Identify which cell holds the provided text, then report its (x, y) central coordinate. 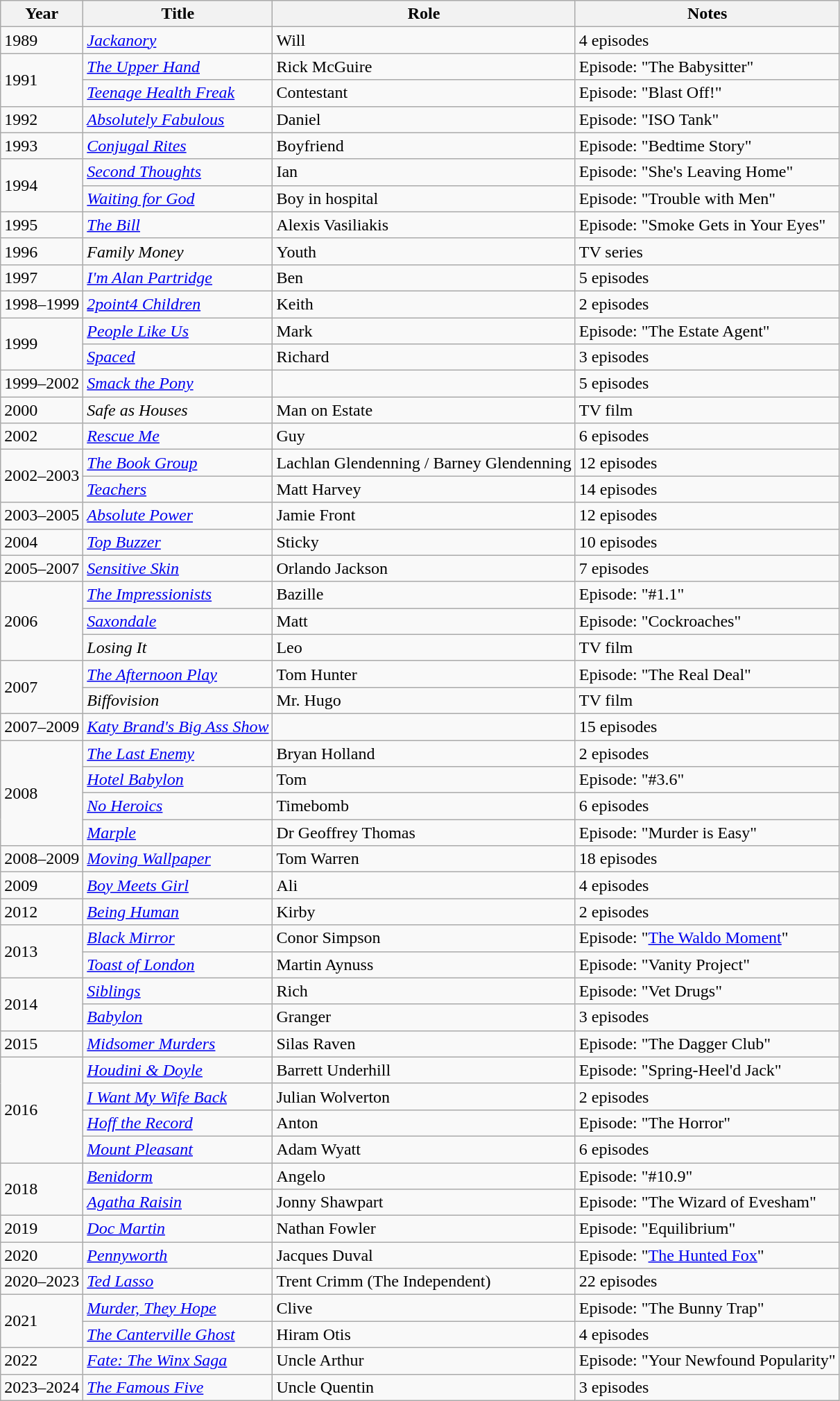
Bryan Holland (424, 753)
2015 (42, 1044)
Role (424, 14)
Julian Wolverton (424, 1096)
Jacques Duval (424, 1255)
2006 (42, 621)
Episode: "The Estate Agent" (708, 331)
Biffovision (178, 700)
Rick McGuire (424, 67)
Mr. Hugo (424, 700)
1994 (42, 185)
Absolute Power (178, 516)
Rich (424, 991)
Absolutely Fabulous (178, 119)
Babylon (178, 1017)
Episode: "She's Leaving Home" (708, 172)
Houdini & Doyle (178, 1070)
2012 (42, 912)
2007 (42, 687)
Episode: "Spring-Heel'd Jack" (708, 1070)
Man on Estate (424, 410)
Granger (424, 1017)
The Bill (178, 225)
Waiting for God (178, 198)
2016 (42, 1110)
2018 (42, 1189)
People Like Us (178, 331)
Barrett Underhill (424, 1070)
Matt Harvey (424, 489)
Episode: "Cockroaches" (708, 621)
Second Thoughts (178, 172)
Alexis Vasiliakis (424, 225)
Youth (424, 251)
Spaced (178, 357)
Angelo (424, 1176)
Episode: "Vet Drugs" (708, 991)
1989 (42, 40)
Moving Wallpaper (178, 859)
2021 (42, 1321)
Boy Meets Girl (178, 885)
Lachlan Glendenning / Barney Glendenning (424, 463)
Episode: "The Waldo Moment" (708, 938)
1998–1999 (42, 304)
Top Buzzer (178, 542)
2019 (42, 1229)
Kirby (424, 912)
Sticky (424, 542)
Bazille (424, 595)
Tom Warren (424, 859)
1993 (42, 146)
Toast of London (178, 965)
2023–2024 (42, 1387)
2007–2009 (42, 727)
Episode: "Equilibrium" (708, 1229)
22 episodes (708, 1282)
Episode: "The Real Deal" (708, 674)
1999 (42, 344)
Ali (424, 885)
The Impressionists (178, 595)
Saxondale (178, 621)
2005–2007 (42, 568)
7 episodes (708, 568)
Hoff the Record (178, 1123)
Episode: "The Wizard of Evesham" (708, 1203)
Ben (424, 278)
2008–2009 (42, 859)
Martin Aynuss (424, 965)
1999–2002 (42, 384)
Black Mirror (178, 938)
Doc Martin (178, 1229)
2020–2023 (42, 1282)
Tom (424, 780)
Leo (424, 647)
The Afternoon Play (178, 674)
Losing It (178, 647)
The Last Enemy (178, 753)
1991 (42, 80)
Ted Lasso (178, 1282)
2022 (42, 1361)
Daniel (424, 119)
Episode: "#10.9" (708, 1176)
Jonny Shawpart (424, 1203)
Episode: "Vanity Project" (708, 965)
The Famous Five (178, 1387)
Boy in hospital (424, 198)
Dr Geoffrey Thomas (424, 833)
Safe as Houses (178, 410)
Episode: "Bedtime Story" (708, 146)
Title (178, 14)
TV series (708, 251)
Contestant (424, 93)
Mark (424, 331)
Episode: "Smoke Gets in Your Eyes" (708, 225)
Midsomer Murders (178, 1044)
Uncle Arthur (424, 1361)
Hotel Babylon (178, 780)
Nathan Fowler (424, 1229)
Teenage Health Freak (178, 93)
Sensitive Skin (178, 568)
Being Human (178, 912)
Trent Crimm (The Independent) (424, 1282)
2008 (42, 792)
Episode: "ISO Tank" (708, 119)
Agatha Raisin (178, 1203)
1997 (42, 278)
18 episodes (708, 859)
2004 (42, 542)
Family Money (178, 251)
Conor Simpson (424, 938)
Episode: "Trouble with Men" (708, 198)
Episode: "Murder is Easy" (708, 833)
Rescue Me (178, 436)
Episode: "#1.1" (708, 595)
Mount Pleasant (178, 1149)
Adam Wyatt (424, 1149)
Matt (424, 621)
Episode: "The Babysitter" (708, 67)
Boyfriend (424, 146)
Episode: "Blast Off!" (708, 93)
Silas Raven (424, 1044)
Jackanory (178, 40)
Fate: The Winx Saga (178, 1361)
Timebomb (424, 806)
Benidorm (178, 1176)
No Heroics (178, 806)
Hiram Otis (424, 1334)
Keith (424, 304)
2003–2005 (42, 516)
I Want My Wife Back (178, 1096)
Guy (424, 436)
Year (42, 14)
Teachers (178, 489)
15 episodes (708, 727)
The Upper Hand (178, 67)
1992 (42, 119)
Will (424, 40)
1995 (42, 225)
Richard (424, 357)
Conjugal Rites (178, 146)
14 episodes (708, 489)
2002 (42, 436)
Episode: "The Hunted Fox" (708, 1255)
Uncle Quentin (424, 1387)
Episode: "The Dagger Club" (708, 1044)
2020 (42, 1255)
2014 (42, 1004)
2002–2003 (42, 476)
Murder, They Hope (178, 1308)
1996 (42, 251)
Siblings (178, 991)
Smack the Pony (178, 384)
Episode: "The Horror" (708, 1123)
Pennyworth (178, 1255)
The Book Group (178, 463)
Episode: "The Bunny Trap" (708, 1308)
The Canterville Ghost (178, 1334)
2013 (42, 951)
2009 (42, 885)
Notes (708, 14)
Episode: "#3.6" (708, 780)
2000 (42, 410)
Clive (424, 1308)
Episode: "Your Newfound Popularity" (708, 1361)
10 episodes (708, 542)
Katy Brand's Big Ass Show (178, 727)
Marple (178, 833)
Jamie Front (424, 516)
Anton (424, 1123)
I'm Alan Partridge (178, 278)
2point4 Children (178, 304)
Tom Hunter (424, 674)
Ian (424, 172)
Orlando Jackson (424, 568)
